Locate the cell with the specified text and output its (X, Y) center coordinate. 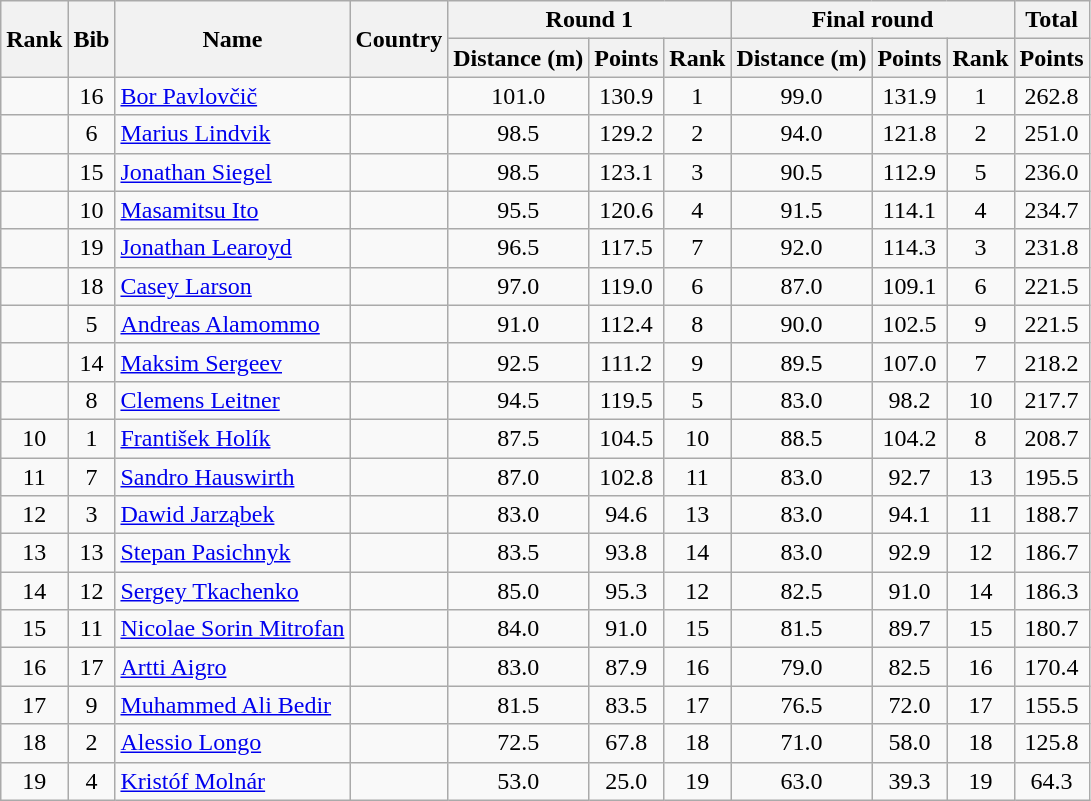
92.5 (518, 362)
Sergey Tkachenko (232, 591)
95.3 (626, 591)
170.4 (1052, 667)
39.3 (910, 781)
25.0 (626, 781)
104.2 (910, 438)
217.7 (1052, 400)
262.8 (1052, 96)
72.0 (910, 705)
104.5 (626, 438)
92.7 (910, 477)
117.5 (626, 248)
186.3 (1052, 591)
102.5 (910, 324)
195.5 (1052, 477)
107.0 (910, 362)
208.7 (1052, 438)
71.0 (802, 743)
119.5 (626, 400)
Andreas Alamommo (232, 324)
101.0 (518, 96)
111.2 (626, 362)
53.0 (518, 781)
95.5 (518, 210)
102.8 (626, 477)
112.4 (626, 324)
Country (399, 39)
89.5 (802, 362)
125.8 (1052, 743)
85.0 (518, 591)
130.9 (626, 96)
Jonathan Learoyd (232, 248)
120.6 (626, 210)
Nicolae Sorin Mitrofan (232, 629)
109.1 (910, 286)
Stepan Pasichnyk (232, 553)
Total (1052, 20)
76.5 (802, 705)
Sandro Hauswirth (232, 477)
236.0 (1052, 172)
114.3 (910, 248)
Name (232, 39)
64.3 (1052, 781)
98.2 (910, 400)
Masamitsu Ito (232, 210)
Casey Larson (232, 286)
99.0 (802, 96)
121.8 (910, 134)
251.0 (1052, 134)
Round 1 (590, 20)
93.8 (626, 553)
91.5 (802, 210)
231.8 (1052, 248)
218.2 (1052, 362)
Muhammed Ali Bedir (232, 705)
186.7 (1052, 553)
180.7 (1052, 629)
188.7 (1052, 515)
114.1 (910, 210)
Bor Pavlovčič (232, 96)
94.5 (518, 400)
123.1 (626, 172)
Clemens Leitner (232, 400)
Final round (872, 20)
90.0 (802, 324)
Marius Lindvik (232, 134)
96.5 (518, 248)
119.0 (626, 286)
234.7 (1052, 210)
87.5 (518, 438)
Jonathan Siegel (232, 172)
Artti Aigro (232, 667)
92.0 (802, 248)
89.7 (910, 629)
92.9 (910, 553)
129.2 (626, 134)
90.5 (802, 172)
84.0 (518, 629)
94.0 (802, 134)
67.8 (626, 743)
František Holík (232, 438)
94.6 (626, 515)
63.0 (802, 781)
Maksim Sergeev (232, 362)
72.5 (518, 743)
155.5 (1052, 705)
94.1 (910, 515)
131.9 (910, 96)
88.5 (802, 438)
112.9 (910, 172)
79.0 (802, 667)
87.9 (626, 667)
Alessio Longo (232, 743)
58.0 (910, 743)
Dawid Jarząbek (232, 515)
97.0 (518, 286)
Bib (92, 39)
Kristóf Molnár (232, 781)
